Output the [X, Y] coordinate of the center of the cell containing the given text.  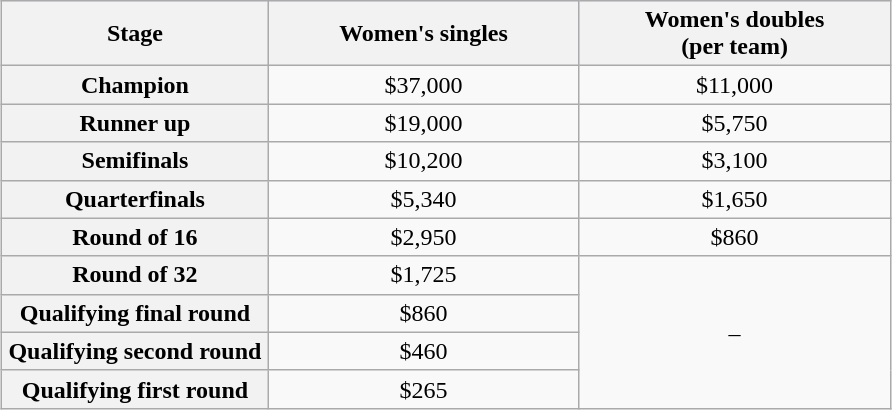
$460 [424, 351]
$5,750 [734, 123]
Stage [135, 34]
Round of 16 [135, 237]
$265 [424, 389]
Quarterfinals [135, 199]
$37,000 [424, 85]
$11,000 [734, 85]
$1,725 [424, 275]
$10,200 [424, 161]
Qualifying first round [135, 389]
$2,950 [424, 237]
$1,650 [734, 199]
Runner up [135, 123]
Qualifying final round [135, 313]
$19,000 [424, 123]
Champion [135, 85]
Women's singles [424, 34]
Qualifying second round [135, 351]
$5,340 [424, 199]
Women's doubles (per team) [734, 34]
Semifinals [135, 161]
$3,100 [734, 161]
Round of 32 [135, 275]
– [734, 332]
